Detect which cell encompasses the target text, then output its (x, y) center coordinate. 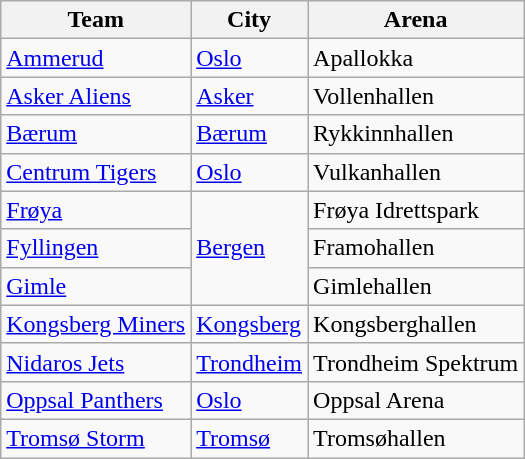
Oppsal Arena (416, 400)
Trondheim Spektrum (416, 362)
Fyllingen (96, 248)
Frøya (96, 210)
Centrum Tigers (96, 172)
Rykkinnhallen (416, 134)
Oppsal Panthers (96, 400)
Vulkanhallen (416, 172)
Bergen (250, 248)
Asker (250, 96)
Ammerud (96, 58)
Vollenhallen (416, 96)
Team (96, 20)
Framohallen (416, 248)
Kongsberghallen (416, 324)
Tromsø (250, 438)
Asker Aliens (96, 96)
Tromsøhallen (416, 438)
Apallokka (416, 58)
Kongsberg Miners (96, 324)
Kongsberg (250, 324)
Frøya Idrettspark (416, 210)
City (250, 20)
Gimle (96, 286)
Trondheim (250, 362)
Arena (416, 20)
Tromsø Storm (96, 438)
Gimlehallen (416, 286)
Nidaros Jets (96, 362)
